Detect which cell encompasses the target text, then output its (X, Y) center coordinate. 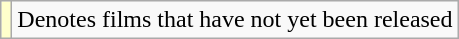
Denotes films that have not yet been released (235, 20)
